From the cell containing the given text, extract its center point as [x, y] coordinate. 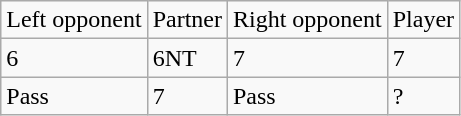
Left opponent [74, 20]
? [423, 96]
Player [423, 20]
6NT [187, 58]
Right opponent [307, 20]
6 [74, 58]
Partner [187, 20]
